Provide the [X, Y] coordinate of the cell's center where the given text is located.  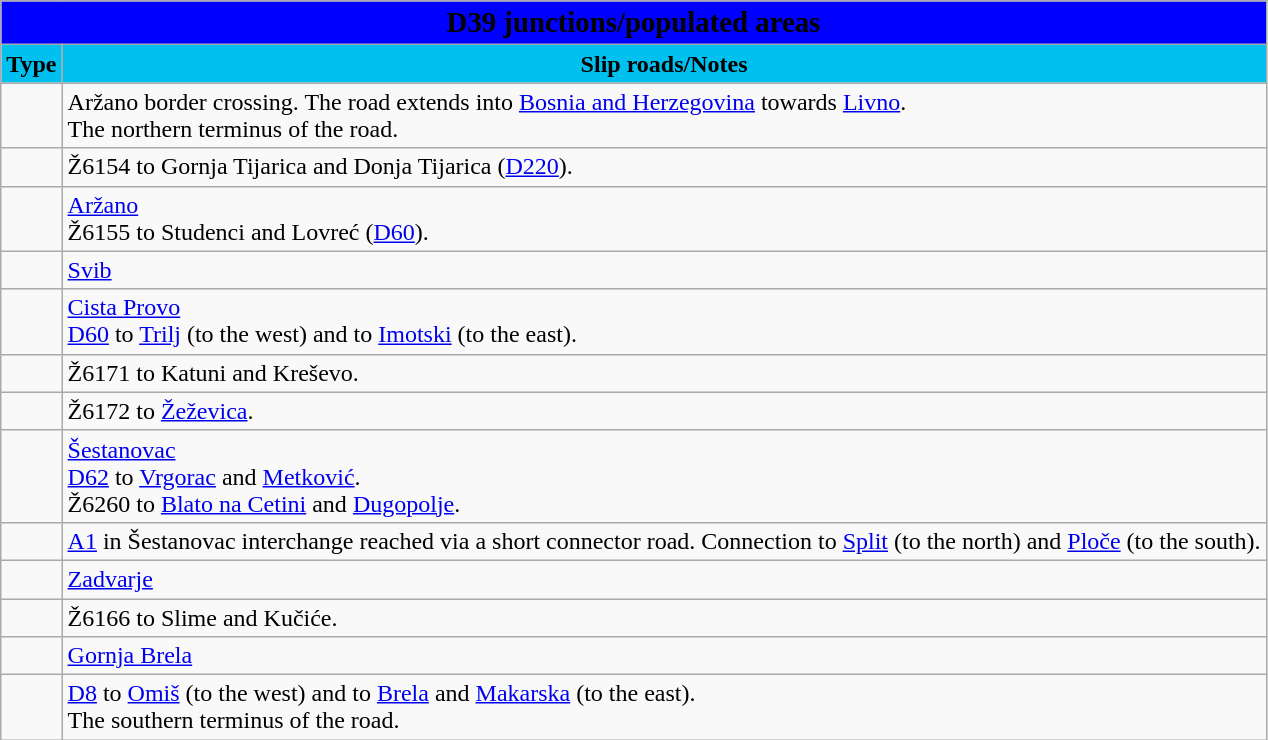
Ž6171 to Katuni and Kreševo. [664, 373]
Cista Provo D60 to Trilj (to the west) and to Imotski (to the east). [664, 322]
Ž6166 to Slime and Kučiće. [664, 617]
A1 in Šestanovac interchange reached via a short connector road. Connection to Split (to the north) and Ploče (to the south). [664, 541]
Zadvarje [664, 579]
AržanoŽ6155 to Studenci and Lovreć (D60). [664, 218]
Šestanovac D62 to Vrgorac and Metković.Ž6260 to Blato na Cetini and Dugopolje. [664, 476]
Type [32, 64]
D39 junctions/populated areas [634, 23]
Aržano border crossing. The road extends into Bosnia and Herzegovina towards Livno.The northern terminus of the road. [664, 116]
Slip roads/Notes [664, 64]
Svib [664, 270]
Gornja Brela [664, 656]
D8 to Omiš (to the west) and to Brela and Makarska (to the east).The southern terminus of the road. [664, 708]
Ž6154 to Gornja Tijarica and Donja Tijarica (D220). [664, 167]
Ž6172 to Žeževica. [664, 411]
